Determine the [x, y] coordinate at the center of the cell enclosing the given text.  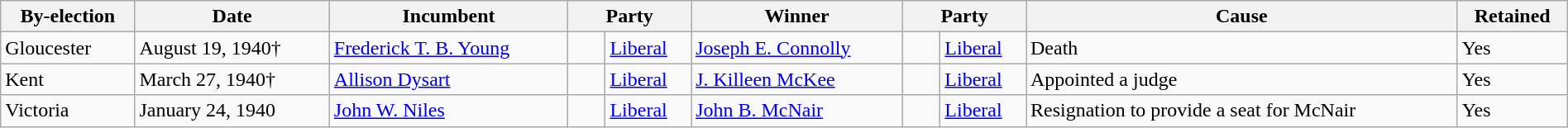
January 24, 1940 [232, 111]
By-election [68, 17]
Death [1241, 48]
Allison Dysart [448, 79]
Joseph E. Connolly [797, 48]
Incumbent [448, 17]
Kent [68, 79]
Frederick T. B. Young [448, 48]
Retained [1512, 17]
Date [232, 17]
March 27, 1940† [232, 79]
John B. McNair [797, 111]
Gloucester [68, 48]
August 19, 1940† [232, 48]
Appointed a judge [1241, 79]
J. Killeen McKee [797, 79]
John W. Niles [448, 111]
Cause [1241, 17]
Victoria [68, 111]
Winner [797, 17]
Resignation to provide a seat for McNair [1241, 111]
